Find where the given text appears and provide that cell's center as (X, Y) coordinate. 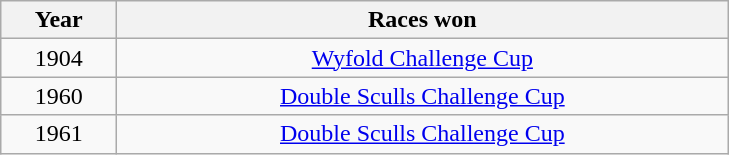
Wyfold Challenge Cup (422, 58)
Races won (422, 20)
1961 (59, 134)
1904 (59, 58)
1960 (59, 96)
Year (59, 20)
